Return the [x, y] coordinate for the center point of the cell that contains the specified text.  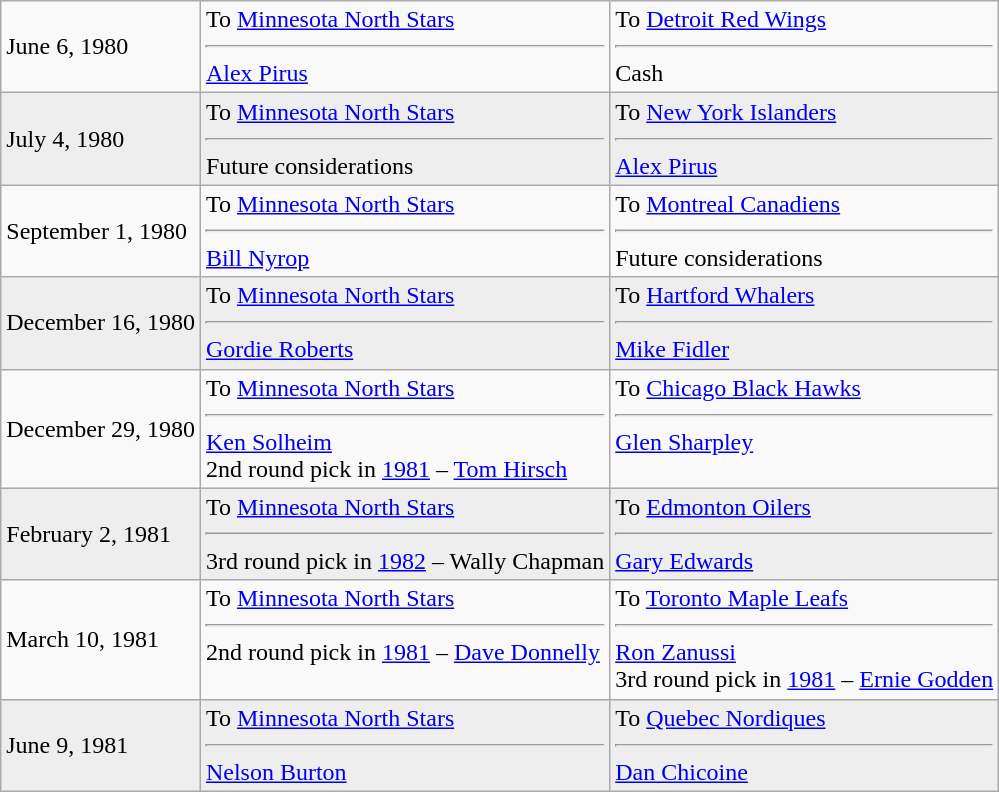
To Detroit Red WingsCash [804, 47]
To Minnesota North Stars3rd round pick in 1982 – Wally Chapman [404, 534]
To Minnesota North StarsNelson Burton [404, 745]
To Minnesota North StarsGordie Roberts [404, 323]
To Chicago Black HawksGlen Sharpley [804, 428]
To Toronto Maple LeafsRon Zanussi 3rd round pick in 1981 – Ernie Godden [804, 640]
To Montreal CanadiensFuture considerations [804, 231]
To Minnesota North StarsAlex Pirus [404, 47]
To Quebec NordiquesDan Chicoine [804, 745]
June 9, 1981 [101, 745]
June 6, 1980 [101, 47]
To Minnesota North StarsBill Nyrop [404, 231]
December 29, 1980 [101, 428]
To Hartford WhalersMike Fidler [804, 323]
To Edmonton OilersGary Edwards [804, 534]
July 4, 1980 [101, 139]
To Minnesota North StarsKen Solheim 2nd round pick in 1981 – Tom Hirsch [404, 428]
To New York IslandersAlex Pirus [804, 139]
To Minnesota North StarsFuture considerations [404, 139]
February 2, 1981 [101, 534]
March 10, 1981 [101, 640]
September 1, 1980 [101, 231]
December 16, 1980 [101, 323]
To Minnesota North Stars2nd round pick in 1981 – Dave Donnelly [404, 640]
